Scan for the cell matching the given text and deliver its (x, y) coordinate at center. 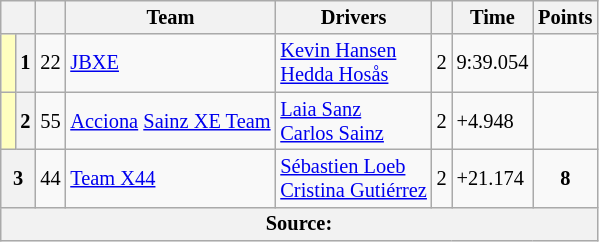
8 (565, 178)
+4.948 (493, 121)
Sébastien Loeb Cristina Gutiérrez (353, 178)
44 (50, 178)
Team (170, 17)
Drivers (353, 17)
Acciona Sainz XE Team (170, 121)
1 (26, 63)
55 (50, 121)
Source: (300, 224)
JBXE (170, 63)
Points (565, 17)
Team X44 (170, 178)
Time (493, 17)
+21.174 (493, 178)
3 (18, 178)
9:39.054 (493, 63)
Kevin Hansen Hedda Hosås (353, 63)
22 (50, 63)
Laia Sanz Carlos Sainz (353, 121)
